From the cell containing the given text, extract its center point as [x, y] coordinate. 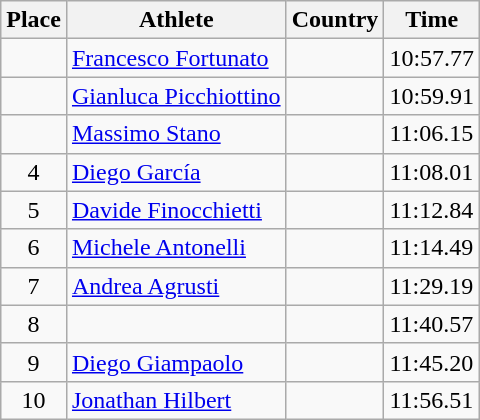
Francesco Fortunato [176, 58]
11:29.19 [432, 286]
11:14.49 [432, 248]
Andrea Agrusti [176, 286]
11:45.20 [432, 362]
11:12.84 [432, 210]
Massimo Stano [176, 134]
10:59.91 [432, 96]
6 [34, 248]
10:57.77 [432, 58]
5 [34, 210]
Jonathan Hilbert [176, 400]
10 [34, 400]
Country [335, 20]
11:40.57 [432, 324]
Place [34, 20]
Time [432, 20]
Athlete [176, 20]
Michele Antonelli [176, 248]
11:08.01 [432, 172]
9 [34, 362]
4 [34, 172]
Diego García [176, 172]
Gianluca Picchiottino [176, 96]
Diego Giampaolo [176, 362]
7 [34, 286]
Davide Finocchietti [176, 210]
11:06.15 [432, 134]
11:56.51 [432, 400]
8 [34, 324]
